Return the [X, Y] coordinate for the center point of the cell that contains the specified text.  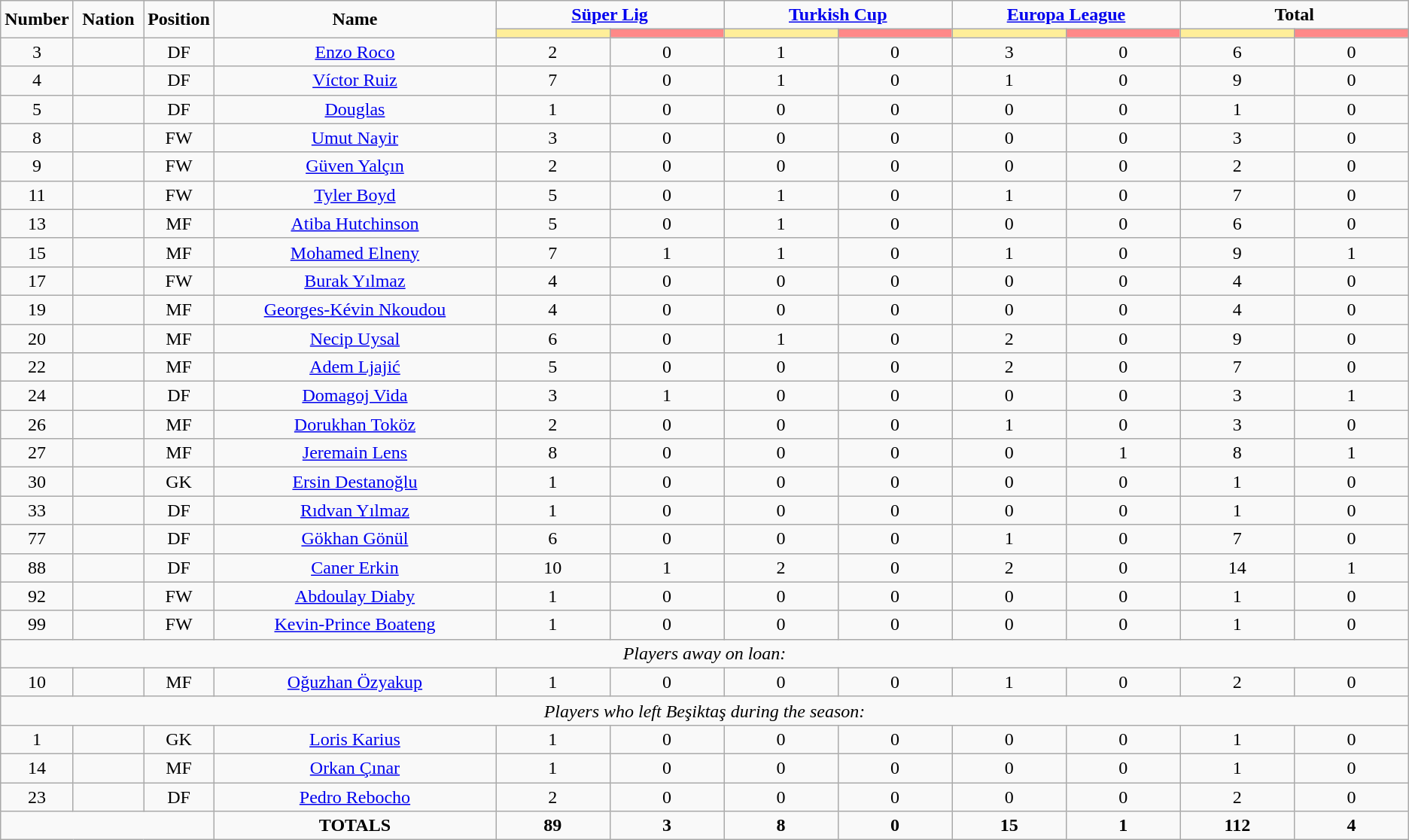
20 [37, 338]
Georges-Kévin Nkoudou [355, 309]
Name [355, 20]
Players away on loan: [704, 653]
17 [37, 281]
Dorukhan Toköz [355, 425]
92 [37, 596]
Tyler Boyd [355, 195]
Players who left Beşiktaş during the season: [704, 711]
22 [37, 367]
Number [37, 20]
Burak Yılmaz [355, 281]
Necip Uysal [355, 338]
Europa League [1066, 15]
Total [1295, 15]
Oğuzhan Özyakup [355, 682]
Douglas [355, 109]
Domagoj Vida [355, 396]
Umut Nayir [355, 138]
19 [37, 309]
Jeremain Lens [355, 453]
77 [37, 539]
24 [37, 396]
23 [37, 797]
Rıdvan Yılmaz [355, 510]
Ersin Destanoğlu [355, 482]
Atiba Hutchinson [355, 224]
Víctor Ruiz [355, 81]
88 [37, 568]
13 [37, 224]
30 [37, 482]
89 [552, 826]
Adem Ljajić [355, 367]
Turkish Cup [838, 15]
26 [37, 425]
Abdoulay Diaby [355, 596]
Pedro Rebocho [355, 797]
TOTALS [355, 826]
Caner Erkin [355, 568]
Süper Lig [610, 15]
Mohamed Elneny [355, 252]
27 [37, 453]
Nation [108, 20]
11 [37, 195]
99 [37, 625]
Gökhan Gönül [355, 539]
Position [179, 20]
Orkan Çınar [355, 768]
112 [1237, 826]
Enzo Roco [355, 52]
Güven Yalçın [355, 166]
33 [37, 510]
Loris Karius [355, 739]
Kevin-Prince Boateng [355, 625]
